Capture the cell that displays the provided text and extract its [x, y] central coordinate. 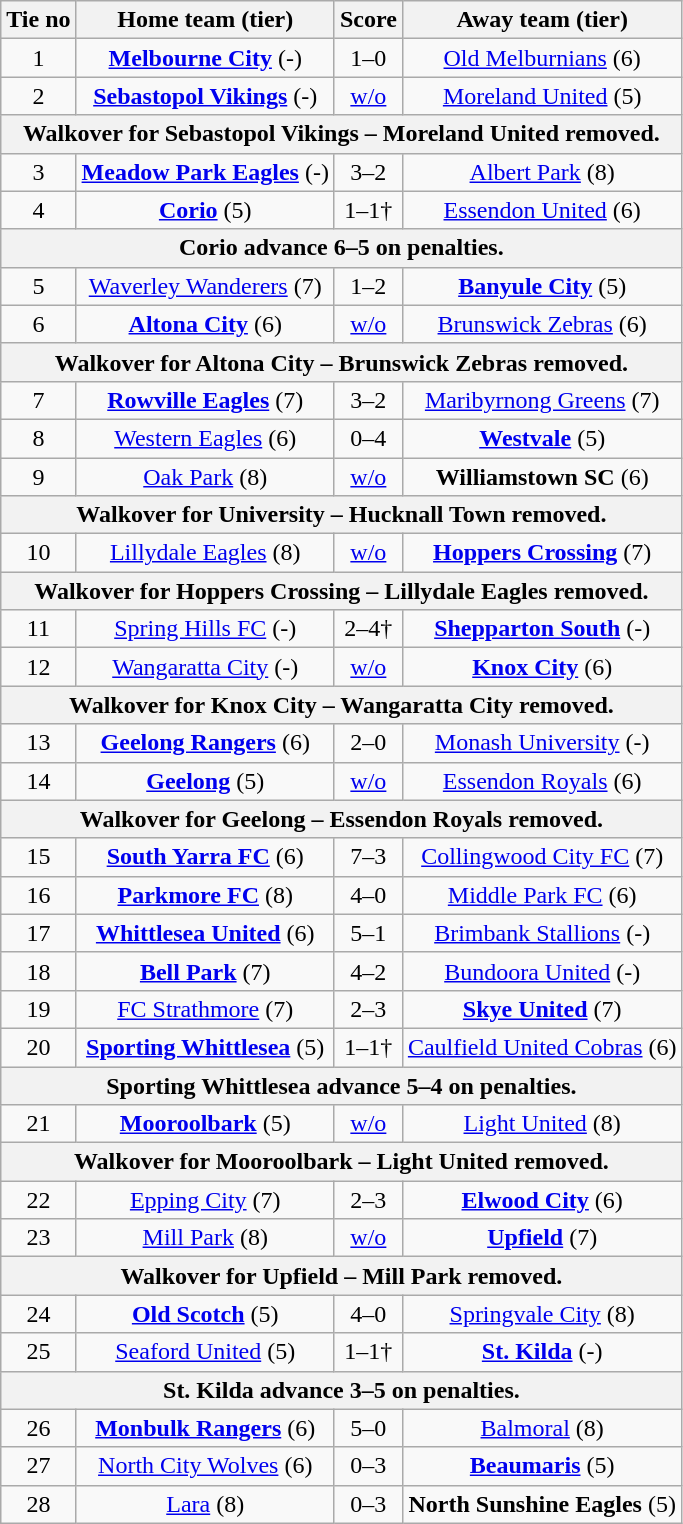
6 [38, 324]
5–1 [368, 933]
2 [38, 96]
Seaford United (5) [205, 1352]
North Sunshine Eagles (5) [542, 1504]
Lara (8) [205, 1504]
Oak Park (8) [205, 477]
26 [38, 1428]
Walkover for Hoppers Crossing – Lillydale Eagles removed. [342, 591]
Bell Park (7) [205, 971]
St. Kilda advance 3–5 on penalties. [342, 1390]
Light United (8) [542, 1124]
1–2 [368, 286]
Williamstown SC (6) [542, 477]
5 [38, 286]
16 [38, 895]
9 [38, 477]
Bundoora United (-) [542, 971]
Corio (5) [205, 210]
Westvale (5) [542, 438]
18 [38, 971]
7 [38, 400]
2–4† [368, 629]
Whittlesea United (6) [205, 933]
5–0 [368, 1428]
24 [38, 1314]
4–2 [368, 971]
Old Scotch (5) [205, 1314]
Sporting Whittlesea advance 5–4 on penalties. [342, 1085]
Walkover for Knox City – Wangaratta City removed. [342, 705]
Sebastopol Vikings (-) [205, 96]
Geelong (5) [205, 781]
3 [38, 172]
11 [38, 629]
FC Strathmore (7) [205, 1009]
13 [38, 743]
25 [38, 1352]
Skye United (7) [542, 1009]
Knox City (6) [542, 667]
Balmoral (8) [542, 1428]
27 [38, 1466]
South Yarra FC (6) [205, 857]
12 [38, 667]
Old Melburnians (6) [542, 58]
1–0 [368, 58]
Away team (tier) [542, 20]
Brunswick Zebras (6) [542, 324]
4 [38, 210]
19 [38, 1009]
7–3 [368, 857]
Banyule City (5) [542, 286]
North City Wolves (6) [205, 1466]
10 [38, 553]
Collingwood City FC (7) [542, 857]
Altona City (6) [205, 324]
14 [38, 781]
Spring Hills FC (-) [205, 629]
17 [38, 933]
Corio advance 6–5 on penalties. [342, 248]
Caulfield United Cobras (6) [542, 1047]
Sporting Whittlesea (5) [205, 1047]
Walkover for Sebastopol Vikings – Moreland United removed. [342, 134]
Walkover for Geelong – Essendon Royals removed. [342, 819]
15 [38, 857]
Western Eagles (6) [205, 438]
Rowville Eagles (7) [205, 400]
Maribyrnong Greens (7) [542, 400]
Walkover for Upfield – Mill Park removed. [342, 1276]
Meadow Park Eagles (-) [205, 172]
Melbourne City (-) [205, 58]
8 [38, 438]
Hoppers Crossing (7) [542, 553]
Mooroolbark (5) [205, 1124]
Albert Park (8) [542, 172]
22 [38, 1200]
Walkover for Mooroolbark – Light United removed. [342, 1162]
Mill Park (8) [205, 1238]
2–0 [368, 743]
Tie no [38, 20]
Shepparton South (-) [542, 629]
0–4 [368, 438]
21 [38, 1124]
Parkmore FC (8) [205, 895]
Monash University (-) [542, 743]
Monbulk Rangers (6) [205, 1428]
Geelong Rangers (6) [205, 743]
Lillydale Eagles (8) [205, 553]
Waverley Wanderers (7) [205, 286]
Epping City (7) [205, 1200]
Essendon United (6) [542, 210]
Walkover for University – Hucknall Town removed. [342, 515]
Moreland United (5) [542, 96]
Beaumaris (5) [542, 1466]
Upfield (7) [542, 1238]
Brimbank Stallions (-) [542, 933]
Home team (tier) [205, 20]
Wangaratta City (-) [205, 667]
Essendon Royals (6) [542, 781]
Springvale City (8) [542, 1314]
Score [368, 20]
23 [38, 1238]
20 [38, 1047]
Walkover for Altona City – Brunswick Zebras removed. [342, 362]
St. Kilda (-) [542, 1352]
28 [38, 1504]
1 [38, 58]
Middle Park FC (6) [542, 895]
Elwood City (6) [542, 1200]
